From the cell containing the given text, extract its center point as [x, y] coordinate. 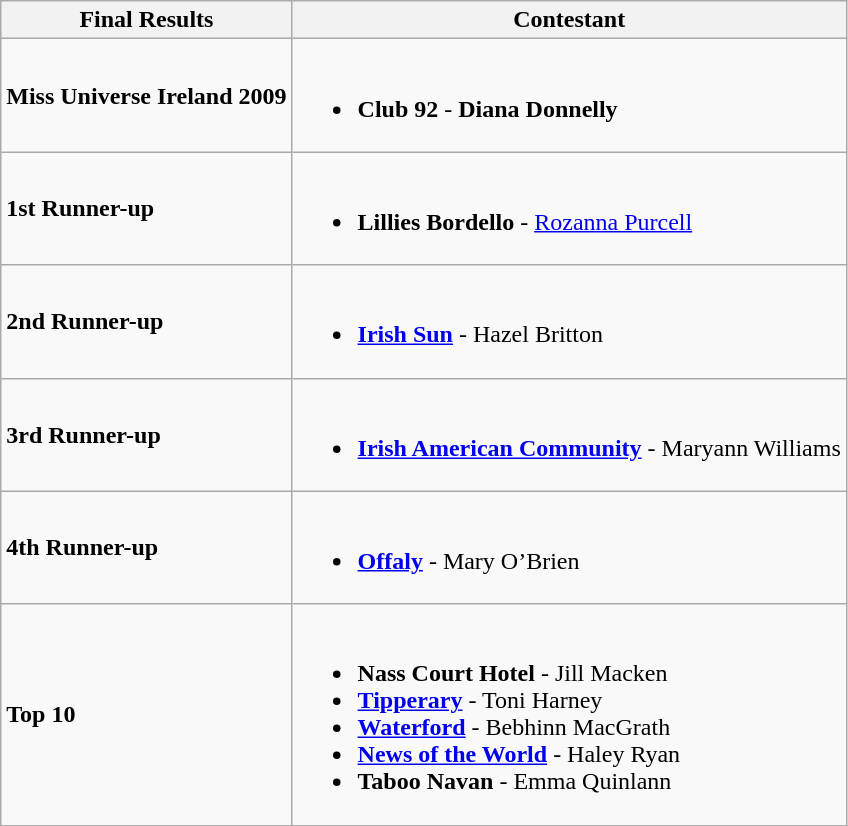
Contestant [569, 20]
Lillies Bordello - Rozanna Purcell [569, 208]
1st Runner-up [146, 208]
Miss Universe Ireland 2009 [146, 96]
Top 10 [146, 714]
Offaly - Mary O’Brien [569, 548]
Final Results [146, 20]
Nass Court Hotel - Jill MackenTipperary - Toni HarneyWaterford - Bebhinn MacGrathNews of the World - Haley RyanTaboo Navan - Emma Quinlann [569, 714]
3rd Runner-up [146, 434]
Irish American Community - Maryann Williams [569, 434]
Club 92 - Diana Donnelly [569, 96]
4th Runner-up [146, 548]
2nd Runner-up [146, 322]
Irish Sun - Hazel Britton [569, 322]
